Extract the [x, y] coordinate from the center of the cell holding the provided text.  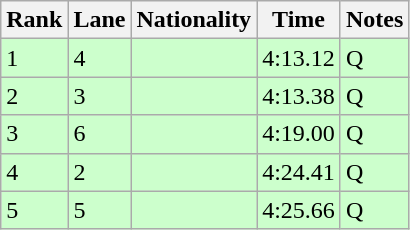
4:24.41 [299, 172]
Notes [374, 20]
Time [299, 20]
4:25.66 [299, 210]
1 [34, 58]
4:13.38 [299, 96]
Rank [34, 20]
6 [100, 134]
Lane [100, 20]
4:19.00 [299, 134]
Nationality [194, 20]
4:13.12 [299, 58]
